Provide the (X, Y) coordinate of the cell's center where the given text is located.  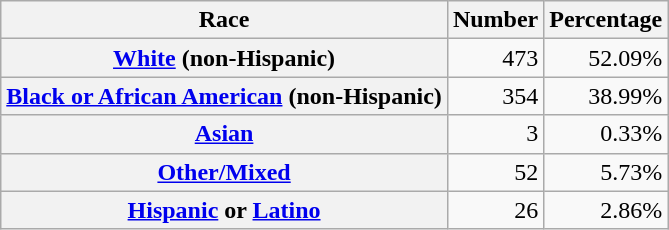
Percentage (606, 20)
Race (224, 20)
Number (495, 20)
38.99% (606, 96)
Asian (224, 134)
2.86% (606, 210)
52 (495, 172)
White (non-Hispanic) (224, 58)
52.09% (606, 58)
3 (495, 134)
473 (495, 58)
Other/Mixed (224, 172)
26 (495, 210)
Black or African American (non-Hispanic) (224, 96)
354 (495, 96)
0.33% (606, 134)
5.73% (606, 172)
Hispanic or Latino (224, 210)
